For the text-containing cell, return its midpoint in (X, Y) coordinate format. 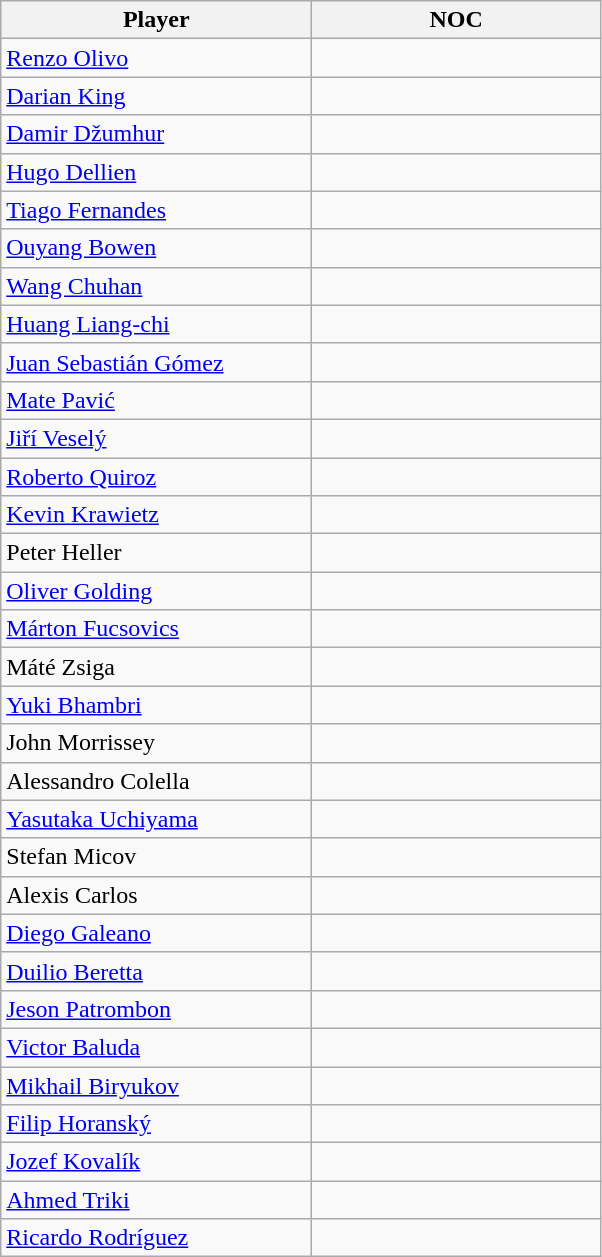
Kevin Krawietz (156, 515)
Juan Sebastián Gómez (156, 362)
Mikhail Biryukov (156, 1085)
John Morrissey (156, 743)
Ricardo Rodríguez (156, 1238)
Alexis Carlos (156, 895)
Máté Zsiga (156, 667)
Alessandro Colella (156, 781)
Stefan Micov (156, 857)
Ouyang Bowen (156, 248)
Darian King (156, 96)
Jiří Veselý (156, 438)
Oliver Golding (156, 591)
Diego Galeano (156, 933)
Jozef Kovalík (156, 1162)
Player (156, 20)
Duilio Beretta (156, 971)
Renzo Olivo (156, 58)
Filip Horanský (156, 1124)
Roberto Quiroz (156, 477)
Damir Džumhur (156, 134)
Yasutaka Uchiyama (156, 819)
Tiago Fernandes (156, 210)
Peter Heller (156, 553)
Yuki Bhambri (156, 705)
Jeson Patrombon (156, 1009)
NOC (456, 20)
Wang Chuhan (156, 286)
Mate Pavić (156, 400)
Huang Liang-chi (156, 324)
Ahmed Triki (156, 1200)
Hugo Dellien (156, 172)
Márton Fucsovics (156, 629)
Victor Baluda (156, 1047)
